Return the (x, y) coordinate for the center point of the cell that contains the specified text.  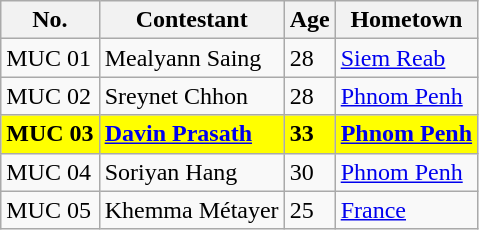
MUC 04 (50, 172)
Siem Reab (406, 58)
Soriyan Hang (192, 172)
MUC 02 (50, 96)
Contestant (192, 20)
Mealyann Saing (192, 58)
France (406, 210)
MUC 01 (50, 58)
MUC 03 (50, 134)
Davin Prasath (192, 134)
Age (310, 20)
MUC 05 (50, 210)
33 (310, 134)
30 (310, 172)
25 (310, 210)
Hometown (406, 20)
Sreynet Chhon (192, 96)
No. (50, 20)
Khemma Métayer (192, 210)
